Return [x, y] of the center of cell containing provided text 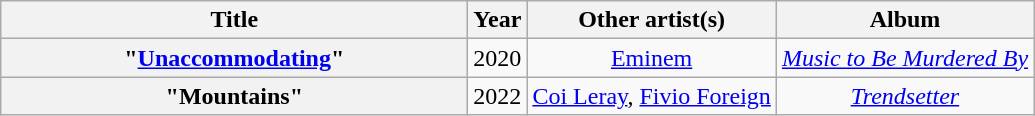
Music to Be Murdered By [904, 58]
Year [498, 20]
"Mountains" [234, 96]
Coi Leray, Fivio Foreign [652, 96]
2020 [498, 58]
Album [904, 20]
Eminem [652, 58]
Trendsetter [904, 96]
2022 [498, 96]
Title [234, 20]
"Unaccommodating" [234, 58]
Other artist(s) [652, 20]
